For the text-containing cell, return its midpoint in (X, Y) coordinate format. 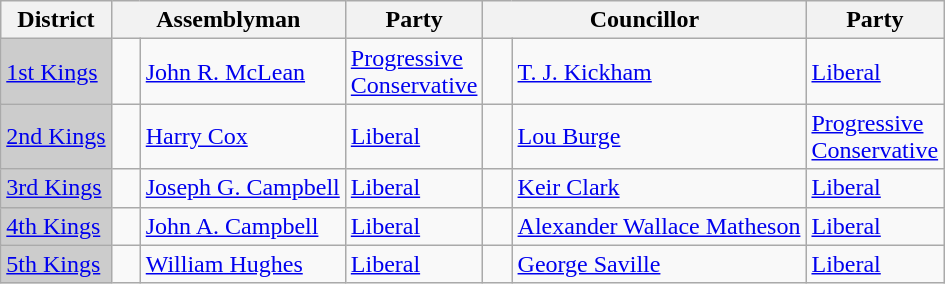
2nd Kings (56, 136)
Harry Cox (242, 136)
John R. McLean (242, 72)
3rd Kings (56, 188)
Joseph G. Campbell (242, 188)
Assemblyman (228, 20)
T. J. Kickham (659, 72)
1st Kings (56, 72)
4th Kings (56, 226)
Alexander Wallace Matheson (659, 226)
Councillor (644, 20)
District (56, 20)
5th Kings (56, 264)
John A. Campbell (242, 226)
George Saville (659, 264)
William Hughes (242, 264)
Lou Burge (659, 136)
Keir Clark (659, 188)
